Determine the [X, Y] coordinate at the center of the cell enclosing the given text.  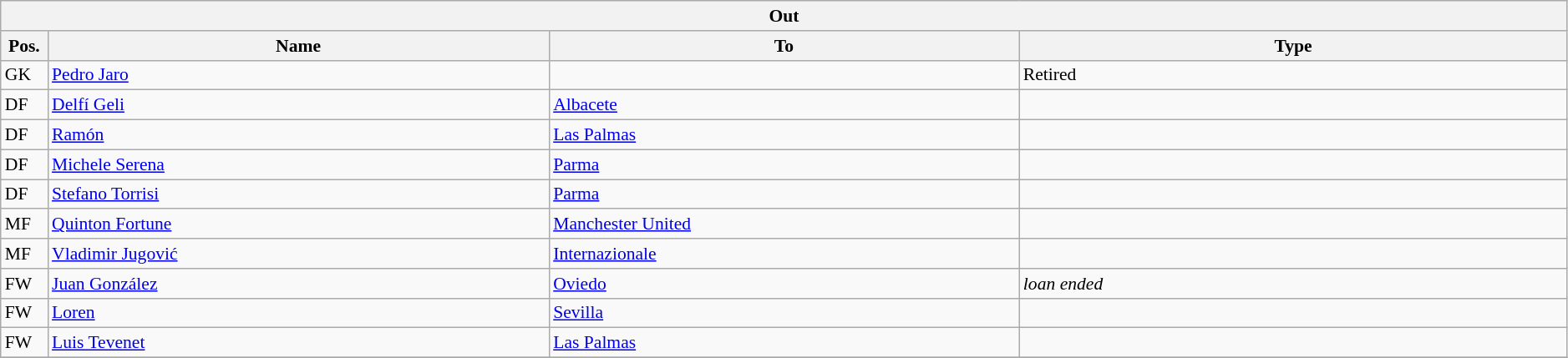
Oviedo [784, 284]
Juan González [298, 284]
Stefano Torrisi [298, 194]
Internazionale [784, 254]
Pos. [24, 46]
Ramón [298, 135]
loan ended [1293, 284]
GK [24, 75]
Manchester United [784, 224]
Quinton Fortune [298, 224]
Sevilla [784, 313]
Vladimir Jugović [298, 254]
Type [1293, 46]
Out [784, 16]
Luis Tevenet [298, 343]
To [784, 46]
Name [298, 46]
Pedro Jaro [298, 75]
Retired [1293, 75]
Loren [298, 313]
Michele Serena [298, 164]
Albacete [784, 105]
Delfí Geli [298, 105]
